Find where the given text appears and provide that cell's center as (X, Y) coordinate. 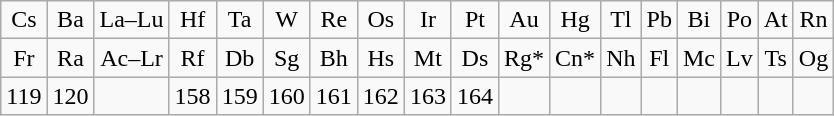
Pt (474, 20)
Sg (286, 58)
Rg* (524, 58)
Ts (776, 58)
Os (380, 20)
Po (739, 20)
Hf (192, 20)
163 (428, 96)
Ra (70, 58)
Nh (621, 58)
158 (192, 96)
Cn* (576, 58)
Re (334, 20)
Rn (813, 20)
Ta (240, 20)
162 (380, 96)
Lv (739, 58)
Bh (334, 58)
Pb (659, 20)
119 (24, 96)
159 (240, 96)
Au (524, 20)
W (286, 20)
Og (813, 58)
Db (240, 58)
Bi (698, 20)
Rf (192, 58)
Ac–Lr (132, 58)
164 (474, 96)
Fr (24, 58)
La–Lu (132, 20)
Ds (474, 58)
160 (286, 96)
161 (334, 96)
Mt (428, 58)
Hg (576, 20)
Mc (698, 58)
At (776, 20)
120 (70, 96)
Tl (621, 20)
Fl (659, 58)
Ir (428, 20)
Ba (70, 20)
Hs (380, 58)
Cs (24, 20)
